Return the (x, y) coordinate for the center point of the cell that contains the specified text.  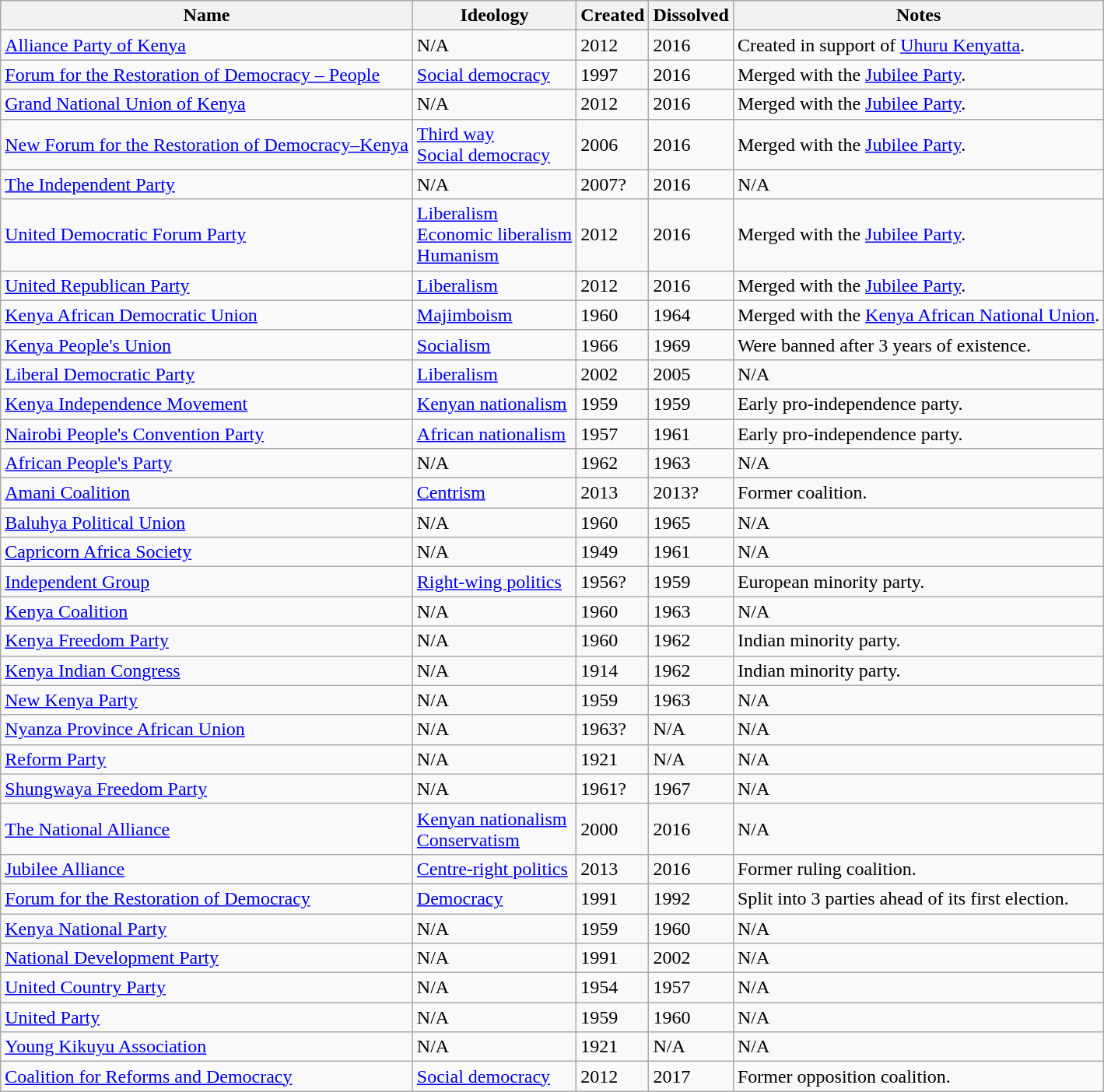
United Country Party (207, 988)
Forum for the Restoration of Democracy (207, 898)
Forum for the Restoration of Democracy – People (207, 75)
1965 (691, 523)
Democracy (494, 898)
Centre-right politics (494, 869)
The National Alliance (207, 829)
1992 (691, 898)
New Kenya Party (207, 700)
Coalition for Reforms and Democracy (207, 1076)
Shungwaya Freedom Party (207, 789)
Majimboism (494, 315)
Dissolved (691, 16)
Right-wing politics (494, 582)
1949 (613, 552)
Kenyan nationalismConservatism (494, 829)
Former opposition coalition. (918, 1076)
The Independent Party (207, 184)
1963? (613, 730)
Kenya Independence Movement (207, 404)
Kenya Coalition (207, 611)
Ideology (494, 16)
Created in support of Uhuru Kenyatta. (918, 45)
Young Kikuyu Association (207, 1047)
Socialism (494, 345)
Kenya National Party (207, 928)
Amani Coalition (207, 493)
Reform Party (207, 759)
Former ruling coalition. (918, 869)
European minority party. (918, 582)
LiberalismEconomic liberalismHumanism (494, 235)
Kenya Indian Congress (207, 670)
Kenya People's Union (207, 345)
United Republican Party (207, 285)
African nationalism (494, 433)
Grand National Union of Kenya (207, 104)
Name (207, 16)
1967 (691, 789)
Created (613, 16)
United Democratic Forum Party (207, 235)
Nairobi People's Convention Party (207, 433)
National Development Party (207, 958)
United Party (207, 1017)
Jubilee Alliance (207, 869)
Capricorn Africa Society (207, 552)
2005 (691, 374)
Kenya African Democratic Union (207, 315)
Split into 3 parties ahead of its first election. (918, 898)
1914 (613, 670)
1961? (613, 789)
Independent Group (207, 582)
Liberal Democratic Party (207, 374)
Third waySocial democracy (494, 145)
1964 (691, 315)
2000 (613, 829)
2007? (613, 184)
1969 (691, 345)
Notes (918, 16)
Former coalition. (918, 493)
1956? (613, 582)
Kenya Freedom Party (207, 641)
2013? (691, 493)
Alliance Party of Kenya (207, 45)
1997 (613, 75)
Baluhya Political Union (207, 523)
1954 (613, 988)
Centrism (494, 493)
African People's Party (207, 464)
2006 (613, 145)
Kenyan nationalism (494, 404)
Merged with the Kenya African National Union. (918, 315)
2017 (691, 1076)
1966 (613, 345)
New Forum for the Restoration of Democracy–Kenya (207, 145)
Were banned after 3 years of existence. (918, 345)
Nyanza Province African Union (207, 730)
